Determine the (X, Y) coordinate at the center of the cell enclosing the given text.  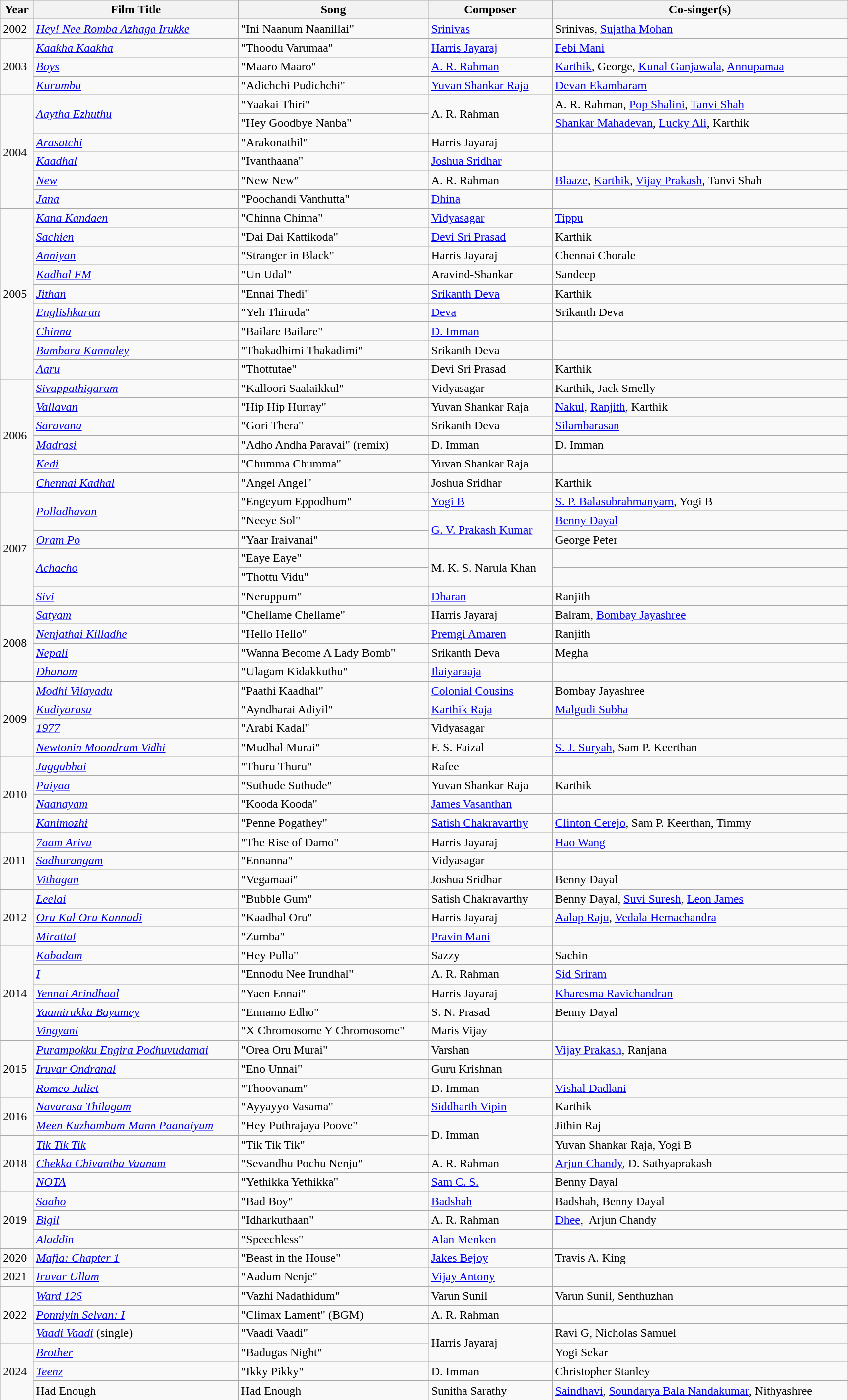
Yogi B (490, 501)
"Chellame Chellame" (333, 615)
"Zumba" (333, 936)
Bambara Kannaley (136, 350)
Chekka Chivantha Vaanam (136, 1164)
Kaadhal (136, 161)
"Ennanna" (333, 861)
"Un Udal" (333, 275)
"Hey Goodbye Nanba" (333, 123)
Bombay Jayashree (700, 691)
Vithagan (136, 880)
"Arakonathil" (333, 142)
Benny Dayal, Suvi Suresh, Leon James (700, 899)
"Yethikka Yethikka" (333, 1182)
Deva (490, 312)
"Adichchi Pudichchi" (333, 85)
Vishal Dadlani (700, 1088)
Film Title (136, 10)
Yogi Sekar (700, 1352)
Romeo Juliet (136, 1088)
Vallavan (136, 407)
Karthik, Jack Smelly (700, 388)
"Vazhi Nadathidum" (333, 1296)
"Maaro Maaro" (333, 67)
Alan Menken (490, 1239)
Kudiyarasu (136, 709)
"Thuru Thuru" (333, 766)
Chennai Chorale (700, 256)
Sachien (136, 237)
Hao Wang (700, 842)
"Penne Pogathey" (333, 823)
"Orea Oru Murai" (333, 1050)
Srinivas (490, 29)
Jaggubhai (136, 766)
Aaytha Ezhuthu (136, 114)
2012 (17, 918)
"Chinna Chinna" (333, 218)
Travis A. King (700, 1258)
Brother (136, 1352)
Srinivas, Sujatha Mohan (700, 29)
"Kooda Kooda" (333, 804)
"Ennamo Edho" (333, 1012)
"Thoodu Varumaa" (333, 48)
NOTA (136, 1182)
2010 (17, 794)
"Sevandhu Pochu Nenju" (333, 1164)
Kana Kandaen (136, 218)
"Yeh Thiruda" (333, 312)
Kedi (136, 464)
"Wanna Become A Lady Bomb" (333, 653)
Sachin (700, 955)
Karthik Raja (490, 709)
2003 (17, 67)
Navarasa Thilagam (136, 1106)
Sandeep (700, 275)
"Ennai Thedi" (333, 294)
Clinton Cerejo, Sam P. Keerthan, Timmy (700, 823)
"Thottutae" (333, 369)
Dhee, Arjun Chandy (700, 1220)
Aalap Raju, Vedala Hemachandra (700, 918)
2011 (17, 861)
"Bubble Gum" (333, 899)
Jana (136, 199)
"Gori Thera" (333, 426)
Polladhavan (136, 511)
"Ivanthaana" (333, 161)
"Eaye Eaye" (333, 558)
I (136, 974)
Siddharth Vipin (490, 1106)
"Bailare Bailare" (333, 331)
Jithin Raj (700, 1125)
2015 (17, 1069)
2006 (17, 435)
Maris Vijay (490, 1031)
Nakul, Ranjith, Karthik (700, 407)
Oru Kal Oru Kannadi (136, 918)
Sid Sriram (700, 974)
"Tik Tik Tik" (333, 1144)
Paiyaa (136, 785)
2005 (17, 293)
Purampokku Engira Podhuvudamai (136, 1050)
F. S. Faizal (490, 747)
2021 (17, 1277)
Englishkaran (136, 312)
Jakes Bejoy (490, 1258)
"Adho Andha Paravai" (remix) (333, 445)
Ponniyin Selvan: I (136, 1315)
"Climax Lament" (BGM) (333, 1315)
Modhi Vilayadu (136, 691)
2022 (17, 1315)
"Angel Angel" (333, 482)
Yennai Arindhaal (136, 993)
Blaaze, Karthik, Vijay Prakash, Tanvi Shah (700, 180)
Karthik, George, Kunal Ganjawala, Annupamaa (700, 67)
S. P. Balasubrahmanyam, Yogi B (700, 501)
"Paathi Kaadhal" (333, 691)
Pravin Mani (490, 936)
Megha (700, 653)
"Vegamaai" (333, 880)
G. V. Prakash Kumar (490, 530)
"Hip Hip Hurray" (333, 407)
Ward 126 (136, 1296)
"Yaar Iraivanai" (333, 539)
2007 (17, 548)
Nenjathai Killadhe (136, 634)
Shankar Mahadevan, Lucky Ali, Karthik (700, 123)
"New New" (333, 180)
Dhanam (136, 672)
A. R. Rahman, Pop Shalini, Tanvi Shah (700, 104)
Tik Tik Tik (136, 1144)
Sam C. S. (490, 1182)
Silambarasan (700, 426)
Yuvan Shankar Raja, Yogi B (700, 1144)
"Yaen Ennai" (333, 993)
Chinna (136, 331)
Mafia: Chapter 1 (136, 1258)
Kadhal FM (136, 275)
Premgi Amaren (490, 634)
New (136, 180)
Varun Sunil (490, 1296)
2002 (17, 29)
Iruvar Ullam (136, 1277)
2009 (17, 719)
"Ayndharai Adiyil" (333, 709)
Dharan (490, 596)
"Suthude Suthude" (333, 785)
"Hey Pulla" (333, 955)
"Aadum Nenje" (333, 1277)
2019 (17, 1220)
Aaru (136, 369)
"Ennodu Nee Irundhal" (333, 974)
"Idharkuthaan" (333, 1220)
Balram, Bombay Jayashree (700, 615)
Vaadi Vaadi (single) (136, 1333)
Song (333, 10)
Devan Ekambaram (700, 85)
Bigil (136, 1220)
Meen Kuzhambum Mann Paanaiyum (136, 1125)
Newtonin Moondram Vidhi (136, 747)
Leelai (136, 899)
Achacho (136, 568)
"Thoovanam" (333, 1088)
Kharesma Ravichandran (700, 993)
"Badugas Night" (333, 1352)
"Bad Boy" (333, 1201)
"Hey Puthrajaya Poove" (333, 1125)
S. N. Prasad (490, 1012)
"Thakadhimi Thakadimi" (333, 350)
Mirattal (136, 936)
"Engeyum Eppodhum" (333, 501)
James Vasanthan (490, 804)
1977 (136, 728)
Satyam (136, 615)
7aam Arivu (136, 842)
Composer (490, 10)
Rafee (490, 766)
Nepali (136, 653)
"Ini Naanum Naanillai" (333, 29)
"Vaadi Vaadi" (333, 1333)
Co-singer(s) (700, 10)
Hey! Nee Romba Azhaga Irukke (136, 29)
Madrasi (136, 445)
Chennai Kadhal (136, 482)
"Kaadhal Oru" (333, 918)
"Ikky Pikky" (333, 1371)
Kabadam (136, 955)
Year (17, 10)
"Stranger in Black" (333, 256)
2014 (17, 993)
Vijay Antony (490, 1277)
Varun Sunil, Senthuzhan (700, 1296)
Kurumbu (136, 85)
"Neeye Sol" (333, 520)
"Eno Unnai" (333, 1069)
Christopher Stanley (700, 1371)
"Dai Dai Kattikoda" (333, 237)
Boys (136, 67)
Aladdin (136, 1239)
Saaho (136, 1201)
Teenz (136, 1371)
2016 (17, 1116)
"Kalloori Saalaikkul" (333, 388)
Arjun Chandy, D. Sathyaprakash (700, 1164)
Sivi (136, 596)
"X Chromosome Y Chromosome" (333, 1031)
Ilaiyaraaja (490, 672)
Kanimozhi (136, 823)
Saindhavi, Soundarya Bala Nandakumar, Nithyashree (700, 1390)
S. J. Suryah, Sam P. Keerthan (700, 747)
"Thottu Vidu" (333, 577)
Kaakha Kaakha (136, 48)
2020 (17, 1258)
Badshah, Benny Dayal (700, 1201)
Jithan (136, 294)
Sunitha Sarathy (490, 1390)
Badshah (490, 1201)
M. K. S. Narula Khan (490, 568)
"Ulagam Kidakkuthu" (333, 672)
Sivappathigaram (136, 388)
"Beast in the House" (333, 1258)
"Yaakai Thiri" (333, 104)
2024 (17, 1371)
"Arabi Kadal" (333, 728)
George Peter (700, 539)
Iruvar Ondranal (136, 1069)
Febi Mani (700, 48)
2008 (17, 643)
Aravind-Shankar (490, 275)
"The Rise of Damo" (333, 842)
Dhina (490, 199)
Sadhurangam (136, 861)
Sazzy (490, 955)
Yaamirukka Bayamey (136, 1012)
Arasatchi (136, 142)
Varshan (490, 1050)
Saravana (136, 426)
Ravi G, Nicholas Samuel (700, 1333)
Tippu (700, 218)
Vijay Prakash, Ranjana (700, 1050)
Oram Po (136, 539)
Guru Krishnan (490, 1069)
"Mudhal Murai" (333, 747)
Colonial Cousins (490, 691)
"Neruppum" (333, 596)
"Ayyayyo Vasama" (333, 1106)
2004 (17, 152)
"Speechless" (333, 1239)
Malgudi Subha (700, 709)
"Chumma Chumma" (333, 464)
"Hello Hello" (333, 634)
2018 (17, 1163)
Vingyani (136, 1031)
Anniyan (136, 256)
Naanayam (136, 804)
"Poochandi Vanthutta" (333, 199)
